Extract the [x, y] coordinate from the center of the cell holding the provided text.  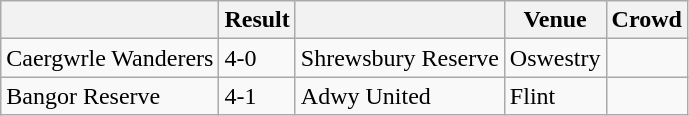
Venue [555, 20]
Shrewsbury Reserve [400, 58]
Oswestry [555, 58]
Flint [555, 96]
4-0 [257, 58]
Adwy United [400, 96]
Caergwrle Wanderers [110, 58]
Bangor Reserve [110, 96]
Result [257, 20]
Crowd [646, 20]
4-1 [257, 96]
